Scan for the cell matching the given text and deliver its [X, Y] coordinate at center. 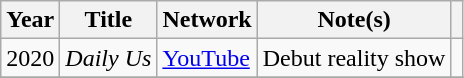
Network [207, 20]
Note(s) [354, 20]
Debut reality show [354, 58]
2020 [30, 58]
Title [108, 20]
Year [30, 20]
Daily Us [108, 58]
YouTube [207, 58]
